Locate the cell with the specified text and output its (X, Y) center coordinate. 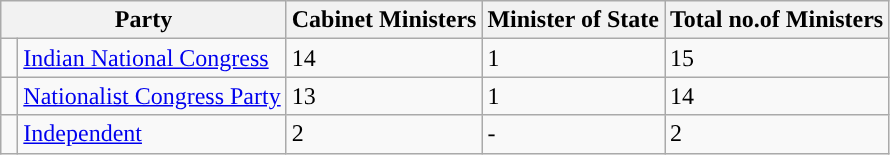
Minister of State (574, 20)
Party (144, 20)
- (574, 134)
Nationalist Congress Party (152, 96)
Indian National Congress (152, 58)
Independent (152, 134)
15 (776, 58)
Total no.of Ministers (776, 20)
13 (384, 96)
Cabinet Ministers (384, 20)
